Find where the given text appears and provide that cell's center as (x, y) coordinate. 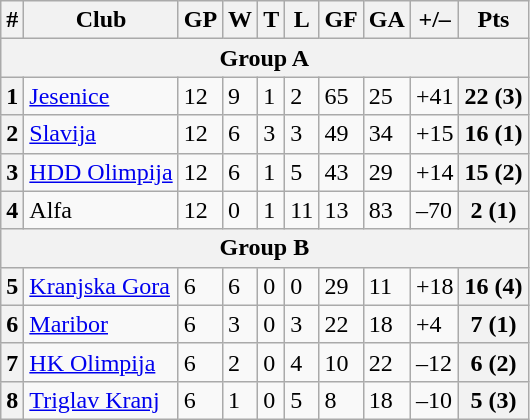
+14 (434, 172)
GA (386, 20)
9 (240, 96)
16 (1) (494, 134)
16 (4) (494, 286)
# (12, 20)
5 (3) (494, 400)
Group B (264, 248)
65 (341, 96)
13 (341, 210)
W (240, 20)
6 (2) (494, 362)
Jesenice (101, 96)
Triglav Kranj (101, 400)
T (272, 20)
+4 (434, 324)
Group A (264, 58)
Pts (494, 20)
Slavija (101, 134)
+41 (434, 96)
+18 (434, 286)
–12 (434, 362)
10 (341, 362)
Kranjska Gora (101, 286)
15 (2) (494, 172)
25 (386, 96)
–70 (434, 210)
GF (341, 20)
–10 (434, 400)
22 (3) (494, 96)
GP (200, 20)
43 (341, 172)
Alfa (101, 210)
Club (101, 20)
Maribor (101, 324)
L (302, 20)
49 (341, 134)
HK Olimpija (101, 362)
+/– (434, 20)
83 (386, 210)
HDD Olimpija (101, 172)
+15 (434, 134)
34 (386, 134)
7 (12, 362)
2 (1) (494, 210)
7 (1) (494, 324)
